Locate the cell with the specified text and output its (X, Y) center coordinate. 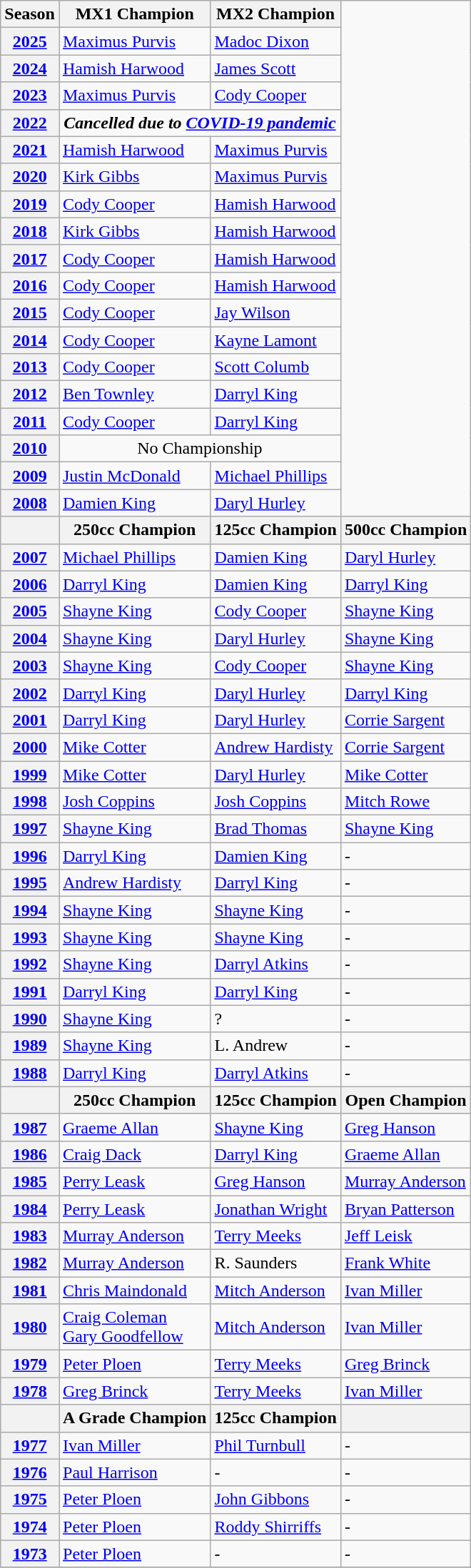
2020 (30, 177)
1992 (30, 964)
1979 (30, 1364)
2016 (30, 285)
2025 (30, 41)
1977 (30, 1445)
Phil Turnbull (275, 1445)
A Grade Champion (134, 1418)
Craig Dack (134, 1154)
Chris Maindonald (134, 1290)
L. Andrew (275, 1046)
Roddy Shirriffs (275, 1527)
R. Saunders (275, 1263)
Jeff Leisk (405, 1236)
? (275, 1019)
2010 (30, 449)
1998 (30, 802)
James Scott (275, 68)
2024 (30, 68)
Bryan Patterson (405, 1209)
Jonathan Wright (275, 1209)
1984 (30, 1209)
1994 (30, 910)
Craig Coleman Gary Goodfellow (134, 1327)
2017 (30, 258)
Season (30, 14)
1987 (30, 1127)
2015 (30, 312)
2000 (30, 747)
1976 (30, 1472)
Ben Townley (134, 394)
2005 (30, 611)
1993 (30, 937)
1999 (30, 774)
2019 (30, 204)
2006 (30, 584)
John Gibbons (275, 1500)
2021 (30, 150)
2008 (30, 503)
1986 (30, 1154)
2001 (30, 720)
2004 (30, 638)
1983 (30, 1236)
1989 (30, 1046)
2002 (30, 693)
Madoc Dixon (275, 41)
Open Champion (405, 1100)
1973 (30, 1554)
Paul Harrison (134, 1472)
2009 (30, 476)
Kayne Lamont (275, 340)
2022 (30, 123)
1980 (30, 1327)
Scott Columb (275, 367)
1981 (30, 1290)
2014 (30, 340)
No Championship (200, 449)
1995 (30, 883)
2023 (30, 96)
1982 (30, 1263)
Frank White (405, 1263)
Justin McDonald (134, 476)
Cancelled due to COVID-19 pandemic (200, 123)
500cc Champion (405, 530)
1974 (30, 1527)
Brad Thomas (275, 829)
1990 (30, 1019)
2003 (30, 666)
2011 (30, 422)
1997 (30, 829)
1996 (30, 856)
1975 (30, 1500)
1991 (30, 992)
Mitch Rowe (405, 802)
MX2 Champion (275, 14)
1988 (30, 1073)
MX1 Champion (134, 14)
2007 (30, 557)
1978 (30, 1391)
2013 (30, 367)
1985 (30, 1181)
2018 (30, 231)
Jay Wilson (275, 312)
2012 (30, 394)
